Provide the (x, y) coordinate of the cell's center where the given text is located.  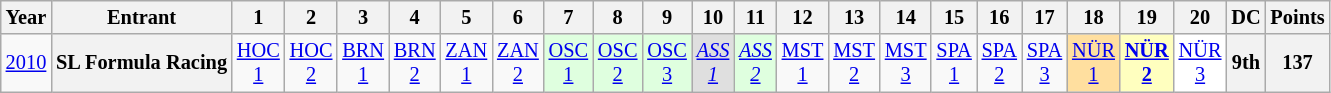
HOC1 (258, 63)
MST1 (803, 63)
18 (1094, 17)
Year (26, 17)
12 (803, 17)
ASS2 (756, 63)
6 (518, 17)
OSC2 (618, 63)
13 (854, 17)
MST2 (854, 63)
10 (714, 17)
2 (312, 17)
NÜR1 (1094, 63)
NÜR2 (1147, 63)
11 (756, 17)
OSC3 (666, 63)
2010 (26, 63)
1 (258, 17)
20 (1200, 17)
BRN2 (415, 63)
Points (1297, 17)
5 (467, 17)
SPA3 (1044, 63)
SL Formula Racing (142, 63)
8 (618, 17)
16 (1000, 17)
ASS1 (714, 63)
9th (1246, 63)
OSC1 (568, 63)
19 (1147, 17)
Entrant (142, 17)
ZAN1 (467, 63)
ZAN2 (518, 63)
3 (363, 17)
9 (666, 17)
MST3 (906, 63)
DC (1246, 17)
SPA1 (954, 63)
7 (568, 17)
SPA2 (1000, 63)
NÜR3 (1200, 63)
15 (954, 17)
4 (415, 17)
BRN1 (363, 63)
HOC2 (312, 63)
17 (1044, 17)
137 (1297, 63)
14 (906, 17)
